For the text-containing cell, return its midpoint in [x, y] coordinate format. 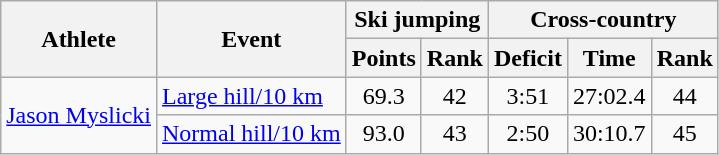
Deficit [528, 58]
Normal hill/10 km [251, 134]
69.3 [384, 96]
27:02.4 [609, 96]
Time [609, 58]
2:50 [528, 134]
45 [684, 134]
Athlete [79, 39]
42 [454, 96]
Cross-country [603, 20]
3:51 [528, 96]
Large hill/10 km [251, 96]
93.0 [384, 134]
43 [454, 134]
44 [684, 96]
Points [384, 58]
Jason Myslicki [79, 115]
Event [251, 39]
Ski jumping [417, 20]
30:10.7 [609, 134]
